Locate the cell with the specified text and output its (x, y) center coordinate. 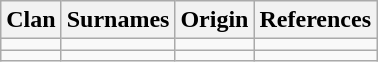
Surnames (118, 20)
References (316, 20)
Origin (214, 20)
Clan (31, 20)
